Return the (X, Y) coordinate for the center point of the cell that contains the specified text.  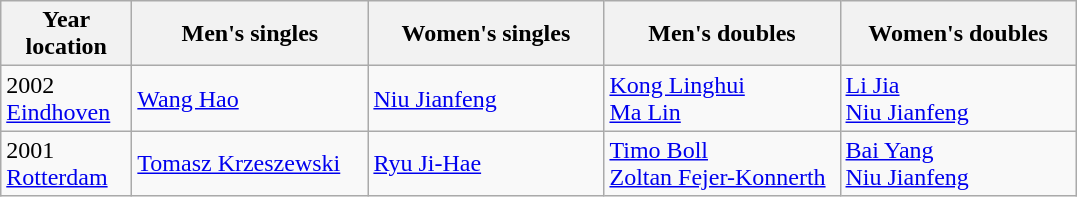
Li Jia Niu Jianfeng (958, 98)
Year location (66, 34)
Men's doubles (722, 34)
Niu Jianfeng (486, 98)
Tomasz Krzeszewski (250, 164)
2002 Eindhoven (66, 98)
Kong Linghui Ma Lin (722, 98)
2001 Rotterdam (66, 164)
Ryu Ji-Hae (486, 164)
Wang Hao (250, 98)
Women's doubles (958, 34)
Timo Boll Zoltan Fejer-Konnerth (722, 164)
Women's singles (486, 34)
Bai Yang Niu Jianfeng (958, 164)
Men's singles (250, 34)
